Extract the [X, Y] coordinate from the center of the cell holding the provided text.  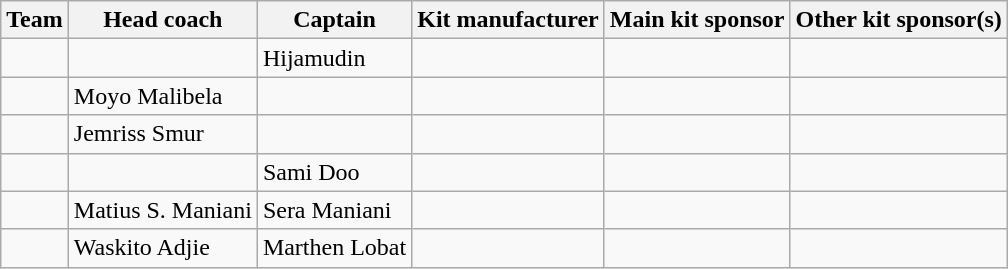
Main kit sponsor [697, 20]
Moyo Malibela [162, 96]
Matius S. Maniani [162, 210]
Jemriss Smur [162, 134]
Hijamudin [334, 58]
Sera Maniani [334, 210]
Sami Doo [334, 172]
Captain [334, 20]
Waskito Adjie [162, 248]
Kit manufacturer [508, 20]
Marthen Lobat [334, 248]
Team [35, 20]
Head coach [162, 20]
Other kit sponsor(s) [898, 20]
